Search for the cell housing the specified text and yield its [x, y] center coordinate. 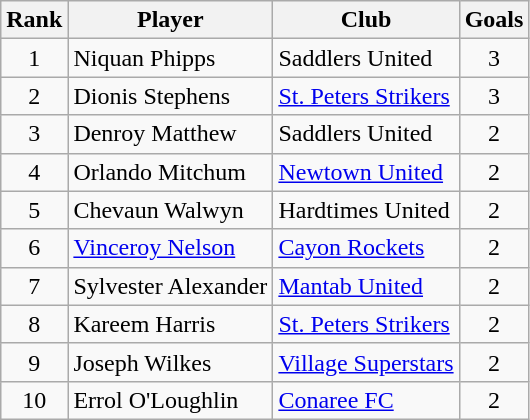
4 [34, 172]
Player [170, 20]
Errol O'Loughlin [170, 400]
8 [34, 324]
Conaree FC [366, 400]
1 [34, 58]
6 [34, 248]
Goals [494, 20]
Mantab United [366, 286]
Joseph Wilkes [170, 362]
Kareem Harris [170, 324]
Rank [34, 20]
Sylvester Alexander [170, 286]
Chevaun Walwyn [170, 210]
Niquan Phipps [170, 58]
Cayon Rockets [366, 248]
9 [34, 362]
10 [34, 400]
7 [34, 286]
Vinceroy Nelson [170, 248]
Dionis Stephens [170, 96]
Club [366, 20]
Village Superstars [366, 362]
Denroy Matthew [170, 134]
Orlando Mitchum [170, 172]
Newtown United [366, 172]
Hardtimes United [366, 210]
5 [34, 210]
